Locate the cell with the specified text and output its (X, Y) center coordinate. 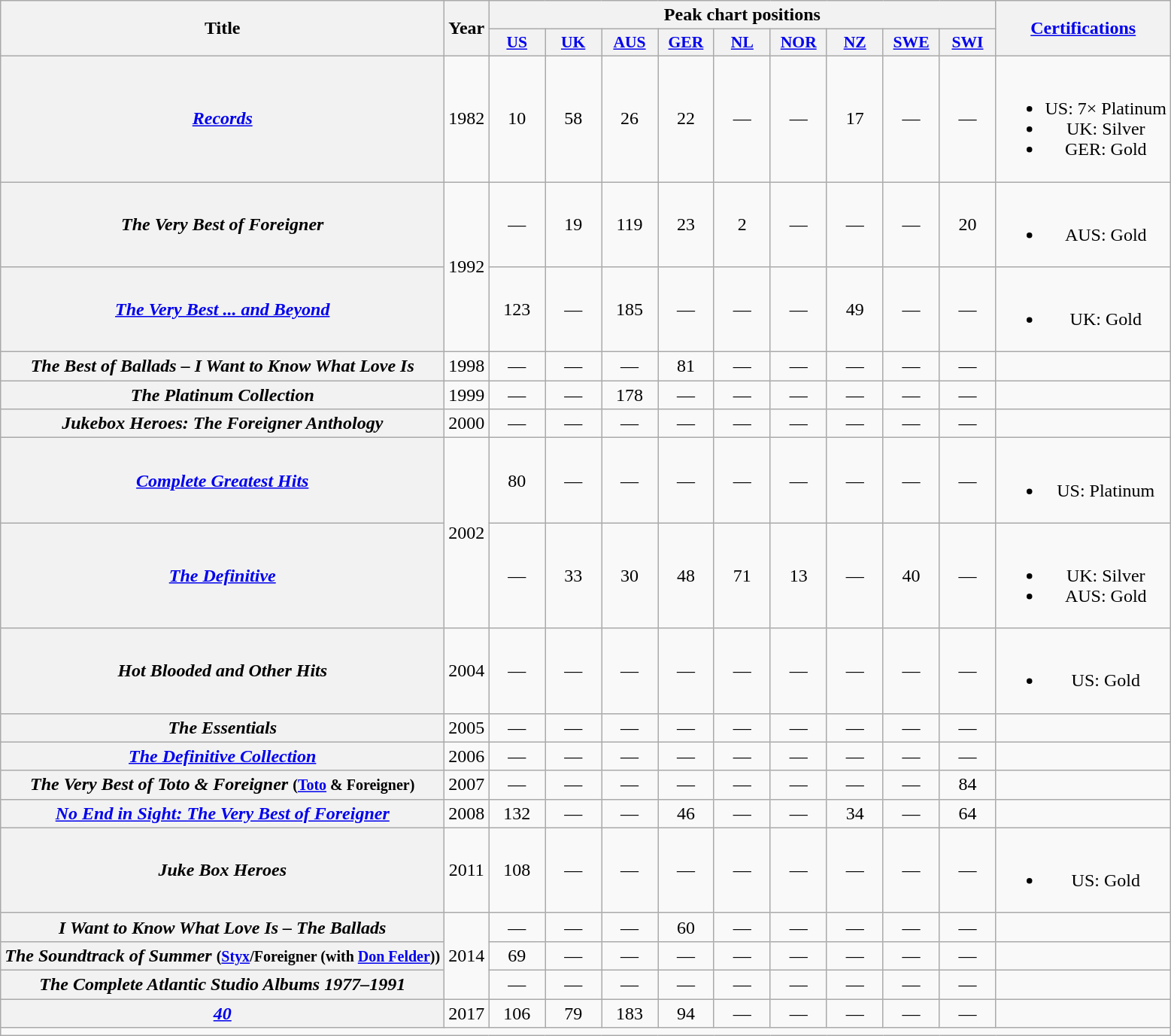
69 (517, 955)
I Want to Know What Love Is – The Ballads (223, 927)
108 (517, 870)
2 (742, 224)
2008 (466, 813)
2014 (466, 955)
The Essentials (223, 728)
2006 (466, 756)
The Definitive (223, 576)
64 (967, 813)
80 (517, 480)
132 (517, 813)
84 (967, 785)
22 (686, 119)
Complete Greatest Hits (223, 480)
2000 (466, 424)
NL (742, 43)
US: 7× PlatinumUK: SilverGER: Gold (1083, 119)
The Definitive Collection (223, 756)
17 (854, 119)
Certifications (1083, 29)
185 (630, 310)
The Best of Ballads – I Want to Know What Love Is (223, 366)
The Complete Atlantic Studio Albums 1977–1991 (223, 984)
2005 (466, 728)
1982 (466, 119)
1998 (466, 366)
US: Platinum (1083, 480)
Jukebox Heroes: The Foreigner Anthology (223, 424)
Title (223, 29)
19 (573, 224)
UK: Gold (1083, 310)
26 (630, 119)
UK (573, 43)
SWE (912, 43)
30 (630, 576)
2004 (466, 671)
60 (686, 927)
NOR (799, 43)
20 (967, 224)
UK: SilverAUS: Gold (1083, 576)
The Very Best ... and Beyond (223, 310)
2011 (466, 870)
13 (799, 576)
Year (466, 29)
The Platinum Collection (223, 395)
1999 (466, 395)
183 (630, 1013)
US (517, 43)
79 (573, 1013)
GER (686, 43)
The Very Best of Toto & Foreigner (Toto & Foreigner) (223, 785)
The Very Best of Foreigner (223, 224)
46 (686, 813)
2007 (466, 785)
49 (854, 310)
106 (517, 1013)
119 (630, 224)
34 (854, 813)
23 (686, 224)
Juke Box Heroes (223, 870)
No End in Sight: The Very Best of Foreigner (223, 813)
2017 (466, 1013)
Hot Blooded and Other Hits (223, 671)
48 (686, 576)
NZ (854, 43)
58 (573, 119)
SWI (967, 43)
AUS (630, 43)
71 (742, 576)
2002 (466, 533)
81 (686, 366)
Peak chart positions (742, 15)
10 (517, 119)
The Soundtrack of Summer (Styx/Foreigner (with Don Felder)) (223, 955)
1992 (466, 267)
AUS: Gold (1083, 224)
Records (223, 119)
178 (630, 395)
33 (573, 576)
123 (517, 310)
94 (686, 1013)
